From the cell containing the given text, extract its center point as (x, y) coordinate. 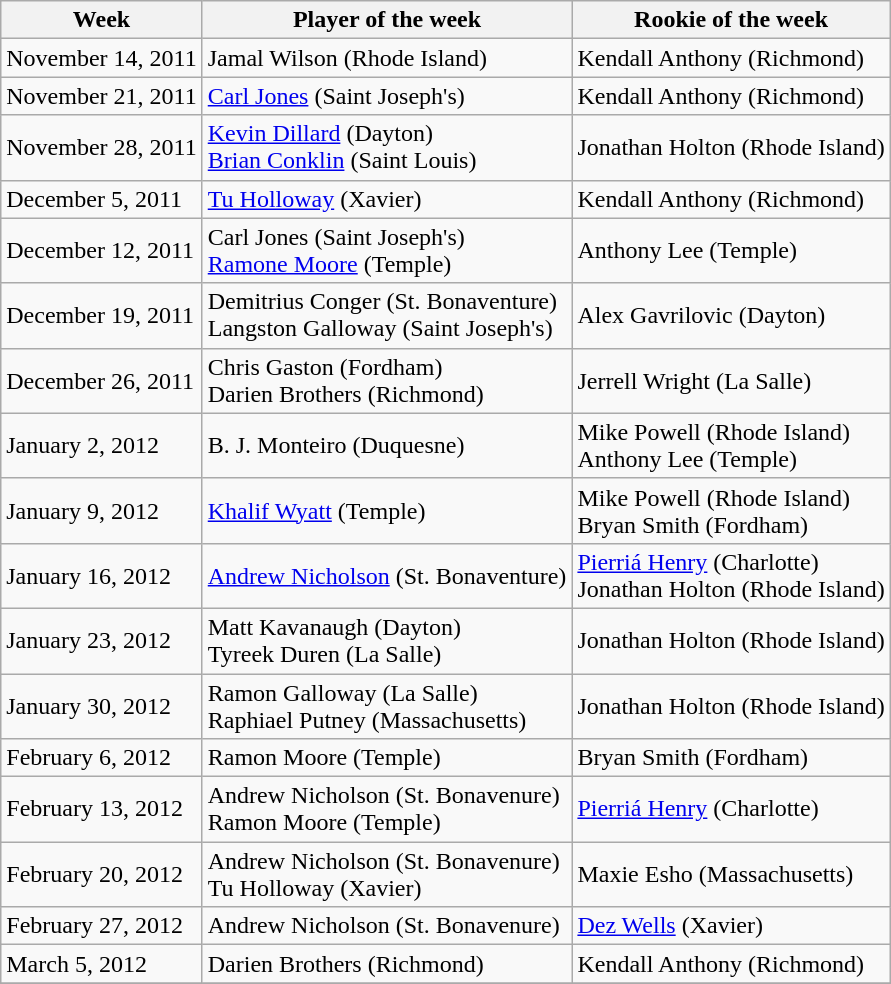
Rookie of the week (731, 20)
Andrew Nicholson (St. Bonavenure)Tu Holloway (Xavier) (387, 874)
Carl Jones (Saint Joseph's)Ramone Moore (Temple) (387, 250)
November 14, 2011 (102, 58)
Alex Gavrilovic (Dayton) (731, 316)
February 6, 2012 (102, 758)
Ramon Galloway (La Salle)Raphiael Putney (Massachusetts) (387, 706)
January 23, 2012 (102, 640)
Kevin Dillard (Dayton)Brian Conklin (Saint Louis) (387, 148)
February 27, 2012 (102, 926)
Darien Brothers (Richmond) (387, 964)
Pierriá Henry (Charlotte)Jonathan Holton (Rhode Island) (731, 576)
B. J. Monteiro (Duquesne) (387, 446)
Mike Powell (Rhode Island)Bryan Smith (Fordham) (731, 510)
Week (102, 20)
February 13, 2012 (102, 810)
December 5, 2011 (102, 199)
Chris Gaston (Fordham)Darien Brothers (Richmond) (387, 380)
January 9, 2012 (102, 510)
Matt Kavanaugh (Dayton)Tyreek Duren (La Salle) (387, 640)
Andrew Nicholson (St. Bonavenure) (387, 926)
January 16, 2012 (102, 576)
March 5, 2012 (102, 964)
November 21, 2011 (102, 96)
Demitrius Conger (St. Bonaventure)Langston Galloway (Saint Joseph's) (387, 316)
Player of the week (387, 20)
February 20, 2012 (102, 874)
Jerrell Wright (La Salle) (731, 380)
Mike Powell (Rhode Island)Anthony Lee (Temple) (731, 446)
December 26, 2011 (102, 380)
Andrew Nicholson (St. Bonaventure) (387, 576)
Dez Wells (Xavier) (731, 926)
Carl Jones (Saint Joseph's) (387, 96)
Pierriá Henry (Charlotte) (731, 810)
Khalif Wyatt (Temple) (387, 510)
January 2, 2012 (102, 446)
Ramon Moore (Temple) (387, 758)
Tu Holloway (Xavier) (387, 199)
January 30, 2012 (102, 706)
December 19, 2011 (102, 316)
Andrew Nicholson (St. Bonavenure)Ramon Moore (Temple) (387, 810)
November 28, 2011 (102, 148)
Bryan Smith (Fordham) (731, 758)
Maxie Esho (Massachusetts) (731, 874)
Anthony Lee (Temple) (731, 250)
December 12, 2011 (102, 250)
Jamal Wilson (Rhode Island) (387, 58)
